Capture the cell that displays the provided text and extract its [x, y] central coordinate. 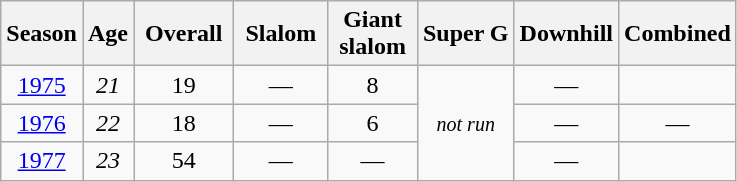
23 [108, 161]
21 [108, 85]
Slalom [281, 34]
Super G [466, 34]
not run [466, 123]
Downhill [566, 34]
Giant slalom [373, 34]
1977 [42, 161]
1976 [42, 123]
19 [184, 85]
Overall [184, 34]
54 [184, 161]
18 [184, 123]
1975 [42, 85]
6 [373, 123]
Combined [678, 34]
22 [108, 123]
Age [108, 34]
Season [42, 34]
8 [373, 85]
